Capture the cell that displays the provided text and extract its (x, y) central coordinate. 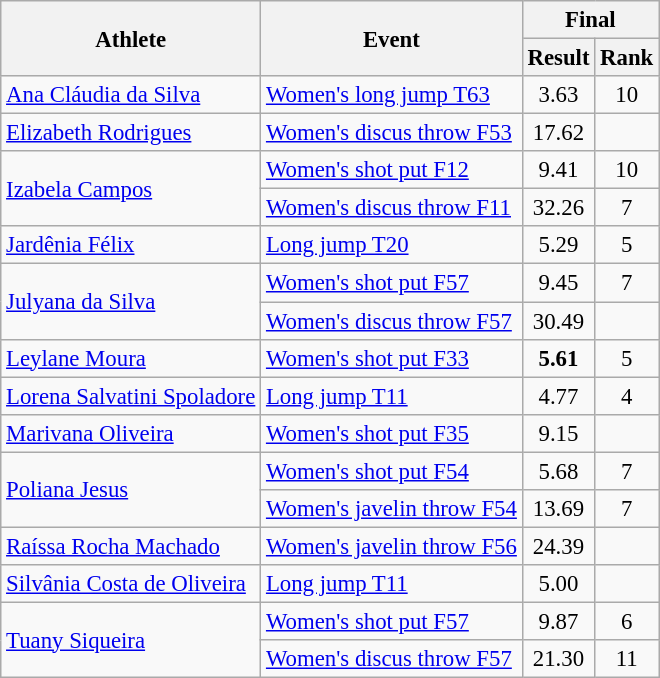
Tuany Siqueira (131, 640)
Event (392, 38)
5.29 (558, 245)
Ana Cláudia da Silva (131, 95)
Women's javelin throw F56 (392, 546)
Women's shot put F54 (392, 471)
3.63 (558, 95)
Jardênia Félix (131, 245)
Poliana Jesus (131, 490)
5.00 (558, 584)
4 (627, 396)
9.87 (558, 621)
Lorena Salvatini Spoladore (131, 396)
30.49 (558, 321)
5.61 (558, 358)
Women's shot put F35 (392, 433)
11 (627, 659)
Women's discus throw F53 (392, 133)
Julyana da Silva (131, 302)
Women's shot put F33 (392, 358)
Athlete (131, 38)
Result (558, 58)
5.68 (558, 471)
Izabela Campos (131, 188)
Rank (627, 58)
9.41 (558, 170)
9.45 (558, 283)
Leylane Moura (131, 358)
21.30 (558, 659)
Women's long jump T63 (392, 95)
17.62 (558, 133)
24.39 (558, 546)
6 (627, 621)
Silvânia Costa de Oliveira (131, 584)
Long jump T20 (392, 245)
13.69 (558, 509)
Women's shot put F12 (392, 170)
Final (590, 20)
Marivana Oliveira (131, 433)
Women's discus throw F11 (392, 208)
Raíssa Rocha Machado (131, 546)
Women's javelin throw F54 (392, 509)
Elizabeth Rodrigues (131, 133)
32.26 (558, 208)
4.77 (558, 396)
9.15 (558, 433)
